Detect which cell encompasses the target text, then output its [x, y] center coordinate. 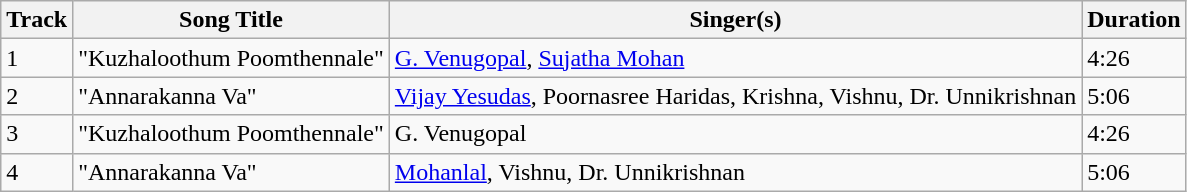
1 [37, 58]
Song Title [232, 20]
3 [37, 134]
2 [37, 96]
Vijay Yesudas, Poornasree Haridas, Krishna, Vishnu, Dr. Unnikrishnan [735, 96]
G. Venugopal [735, 134]
Duration [1134, 20]
Mohanlal, Vishnu, Dr. Unnikrishnan [735, 172]
4 [37, 172]
Singer(s) [735, 20]
G. Venugopal, Sujatha Mohan [735, 58]
Track [37, 20]
